Find where the given text appears and provide that cell's center as [x, y] coordinate. 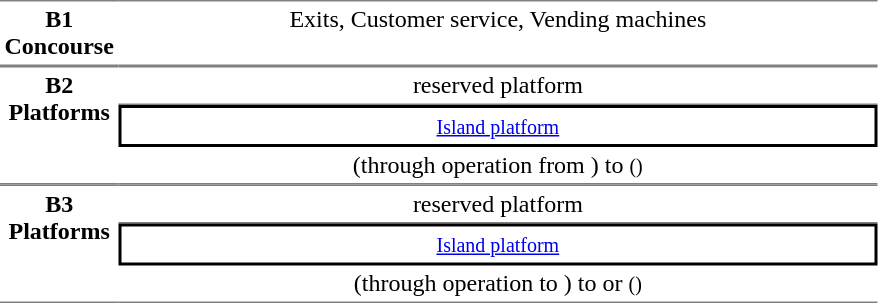
Exits, Customer service, Vending machines [498, 33]
(through operation from ) to () [498, 166]
B1Concourse [59, 33]
B2Platforms [59, 125]
B3Platforms [59, 243]
